Provide the (x, y) coordinate of the cell's center where the given text is located.  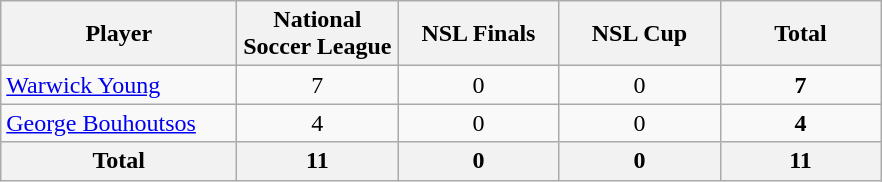
NSL Cup (640, 34)
National Soccer League (318, 34)
NSL Finals (478, 34)
George Bouhoutsos (119, 123)
Warwick Young (119, 85)
Player (119, 34)
